Locate the cell with the specified text and output its [x, y] center coordinate. 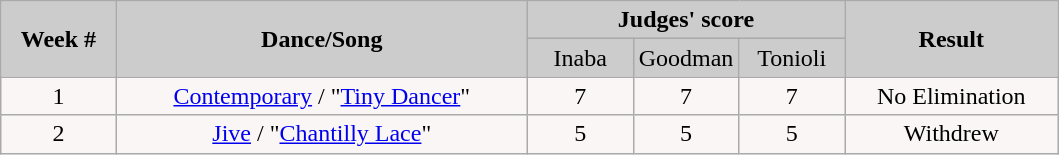
Tonioli [792, 58]
1 [58, 96]
Inaba [580, 58]
Dance/Song [322, 39]
Contemporary / "Tiny Dancer" [322, 96]
Judges' score [686, 20]
Jive / "Chantilly Lace" [322, 134]
No Elimination [952, 96]
Week # [58, 39]
Goodman [686, 58]
Result [952, 39]
2 [58, 134]
Withdrew [952, 134]
